Find where the given text appears and provide that cell's center as (X, Y) coordinate. 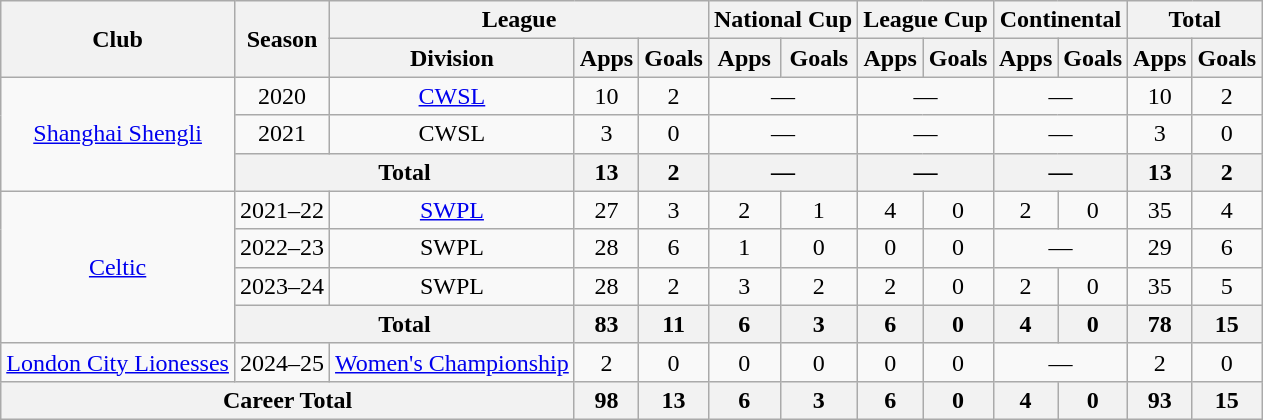
5 (1227, 286)
Continental (1060, 20)
Shanghai Shengli (118, 134)
London City Lionesses (118, 362)
Division (452, 58)
2021–22 (282, 210)
2023–24 (282, 286)
83 (606, 324)
98 (606, 400)
Club (118, 39)
11 (674, 324)
29 (1160, 248)
League Cup (926, 20)
2022–23 (282, 248)
93 (1160, 400)
78 (1160, 324)
Celtic (118, 267)
Women's Championship (452, 362)
Season (282, 39)
2021 (282, 134)
Career Total (288, 400)
National Cup (782, 20)
2024–25 (282, 362)
27 (606, 210)
2020 (282, 96)
League (520, 20)
